From the cell containing the given text, extract its center point as [x, y] coordinate. 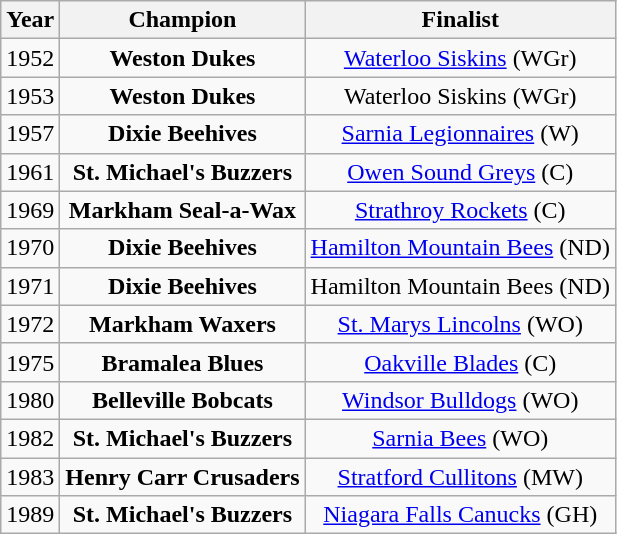
1970 [30, 248]
Sarnia Legionnaires (W) [460, 134]
Sarnia Bees (WO) [460, 438]
1982 [30, 438]
Niagara Falls Canucks (GH) [460, 515]
1989 [30, 515]
1971 [30, 286]
Finalist [460, 20]
St. Marys Lincolns (WO) [460, 324]
1952 [30, 58]
Markham Waxers [182, 324]
Owen Sound Greys (C) [460, 172]
1983 [30, 477]
1980 [30, 400]
Oakville Blades (C) [460, 362]
1972 [30, 324]
Champion [182, 20]
Bramalea Blues [182, 362]
Belleville Bobcats [182, 400]
Markham Seal-a-Wax [182, 210]
1969 [30, 210]
Strathroy Rockets (C) [460, 210]
Stratford Cullitons (MW) [460, 477]
Henry Carr Crusaders [182, 477]
Windsor Bulldogs (WO) [460, 400]
1961 [30, 172]
Year [30, 20]
1975 [30, 362]
1957 [30, 134]
1953 [30, 96]
